Locate the cell with the specified text and output its [x, y] center coordinate. 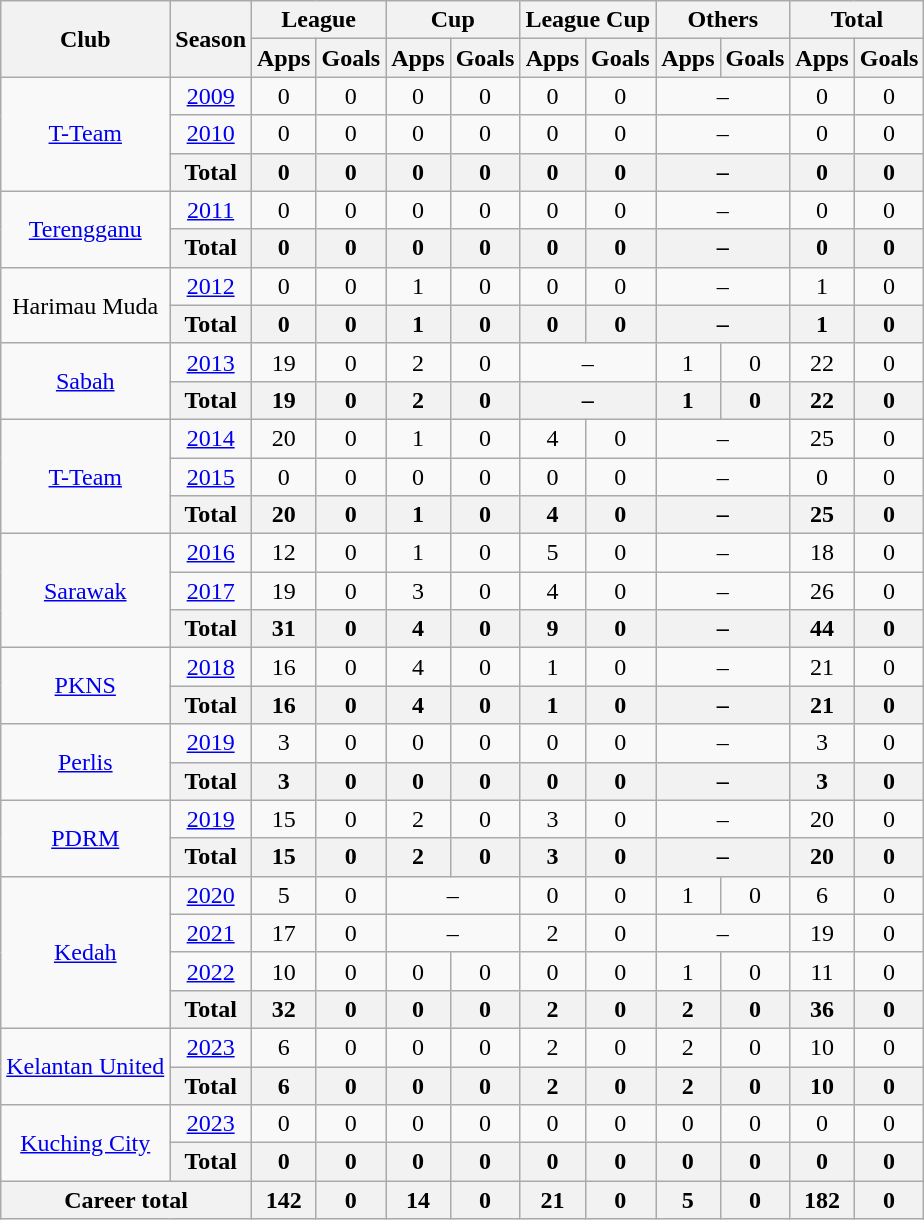
182 [822, 1200]
2022 [211, 971]
32 [284, 1009]
Career total [126, 1200]
2020 [211, 895]
2017 [211, 591]
31 [284, 629]
9 [552, 629]
2013 [211, 362]
PKNS [86, 686]
17 [284, 933]
44 [822, 629]
Terengganu [86, 229]
14 [418, 1200]
Cup [453, 20]
2018 [211, 667]
11 [822, 971]
League Cup [588, 20]
Kedah [86, 952]
Perlis [86, 762]
Sarawak [86, 591]
Season [211, 39]
Others [723, 20]
2011 [211, 210]
2009 [211, 96]
2012 [211, 286]
Kelantan United [86, 1066]
26 [822, 591]
Kuching City [86, 1143]
2016 [211, 553]
2010 [211, 134]
2014 [211, 438]
12 [284, 553]
PDRM [86, 838]
League [319, 20]
Sabah [86, 381]
2021 [211, 933]
36 [822, 1009]
Harimau Muda [86, 305]
2015 [211, 477]
142 [284, 1200]
Club [86, 39]
18 [822, 553]
